Return the [X, Y] coordinate for the center point of the cell that contains the specified text.  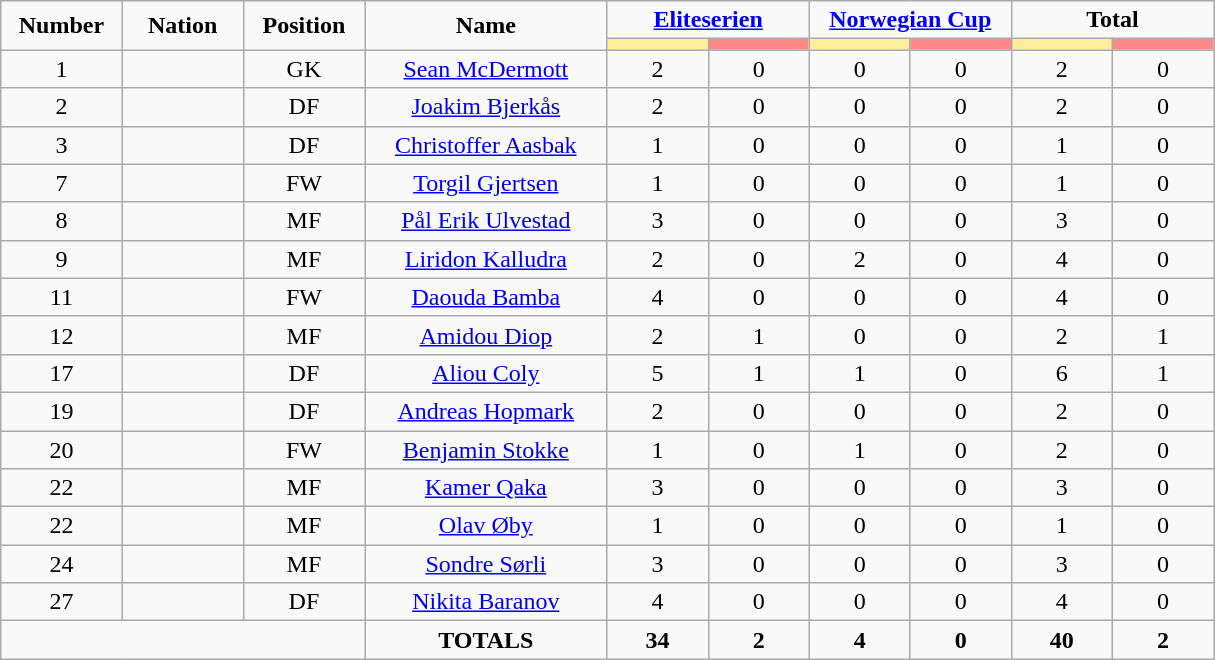
Number [62, 26]
12 [62, 335]
TOTALS [486, 640]
40 [1062, 640]
19 [62, 411]
Benjamin Stokke [486, 449]
Amidou Diop [486, 335]
Norwegian Cup [910, 20]
Sondre Sørli [486, 564]
Andreas Hopmark [486, 411]
Pål Erik Ulvestad [486, 221]
Christoffer Aasbak [486, 145]
27 [62, 602]
Aliou Coly [486, 373]
Joakim Bjerkås [486, 107]
Sean McDermott [486, 69]
Eliteserien [708, 20]
6 [1062, 373]
8 [62, 221]
GK [304, 69]
20 [62, 449]
Position [304, 26]
Nation [182, 26]
Olav Øby [486, 526]
Total [1112, 20]
Torgil Gjertsen [486, 183]
Nikita Baranov [486, 602]
24 [62, 564]
11 [62, 297]
9 [62, 259]
7 [62, 183]
17 [62, 373]
Name [486, 26]
Kamer Qaka [486, 488]
34 [658, 640]
Liridon Kalludra [486, 259]
Daouda Bamba [486, 297]
5 [658, 373]
